Search for the cell housing the specified text and yield its [x, y] center coordinate. 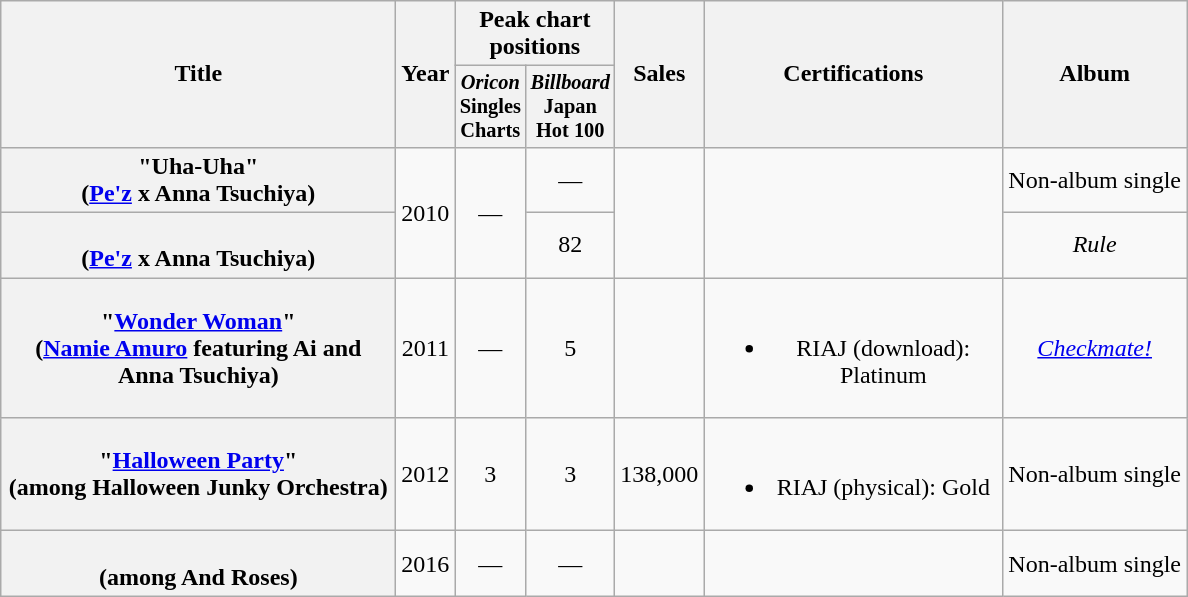
Sales [660, 74]
Year [426, 74]
Rule [1095, 246]
RIAJ (physical): Gold [854, 474]
Title [198, 74]
Oricon Singles Charts [490, 107]
2011 [426, 348]
5 [570, 348]
2010 [426, 212]
"Halloween Party"(among Halloween Junky Orchestra) [198, 474]
138,000 [660, 474]
(among And Roses) [198, 564]
2012 [426, 474]
Peak chart positions [535, 34]
82 [570, 246]
2016 [426, 564]
"Wonder Woman"(Namie Amuro featuring Ai and Anna Tsuchiya) [198, 348]
Billboard Japan Hot 100 [570, 107]
Checkmate! [1095, 348]
"Uha-Uha"(Pe'z x Anna Tsuchiya) [198, 180]
RIAJ (download): Platinum [854, 348]
Album [1095, 74]
Certifications [854, 74]
(Pe'z x Anna Tsuchiya) [198, 246]
